Return the [x, y] coordinate for the center point of the cell that contains the specified text.  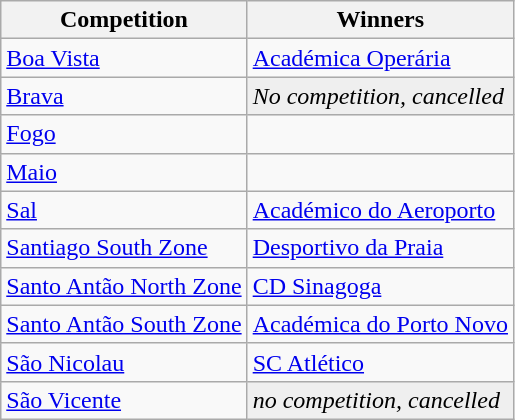
Competition [124, 20]
Desportivo da Praia [380, 248]
No competition, cancelled [380, 96]
Sal [124, 210]
Winners [380, 20]
Boa Vista [124, 58]
Santo Antão South Zone [124, 324]
São Nicolau [124, 362]
Académico do Aeroporto [380, 210]
Académica Operária [380, 58]
SC Atlético [380, 362]
Brava [124, 96]
Fogo [124, 134]
Maio [124, 172]
CD Sinagoga [380, 286]
Santiago South Zone [124, 248]
Académica do Porto Novo [380, 324]
no competition, cancelled [380, 400]
São Vicente [124, 400]
Santo Antão North Zone [124, 286]
